Capture the cell that displays the provided text and extract its (X, Y) central coordinate. 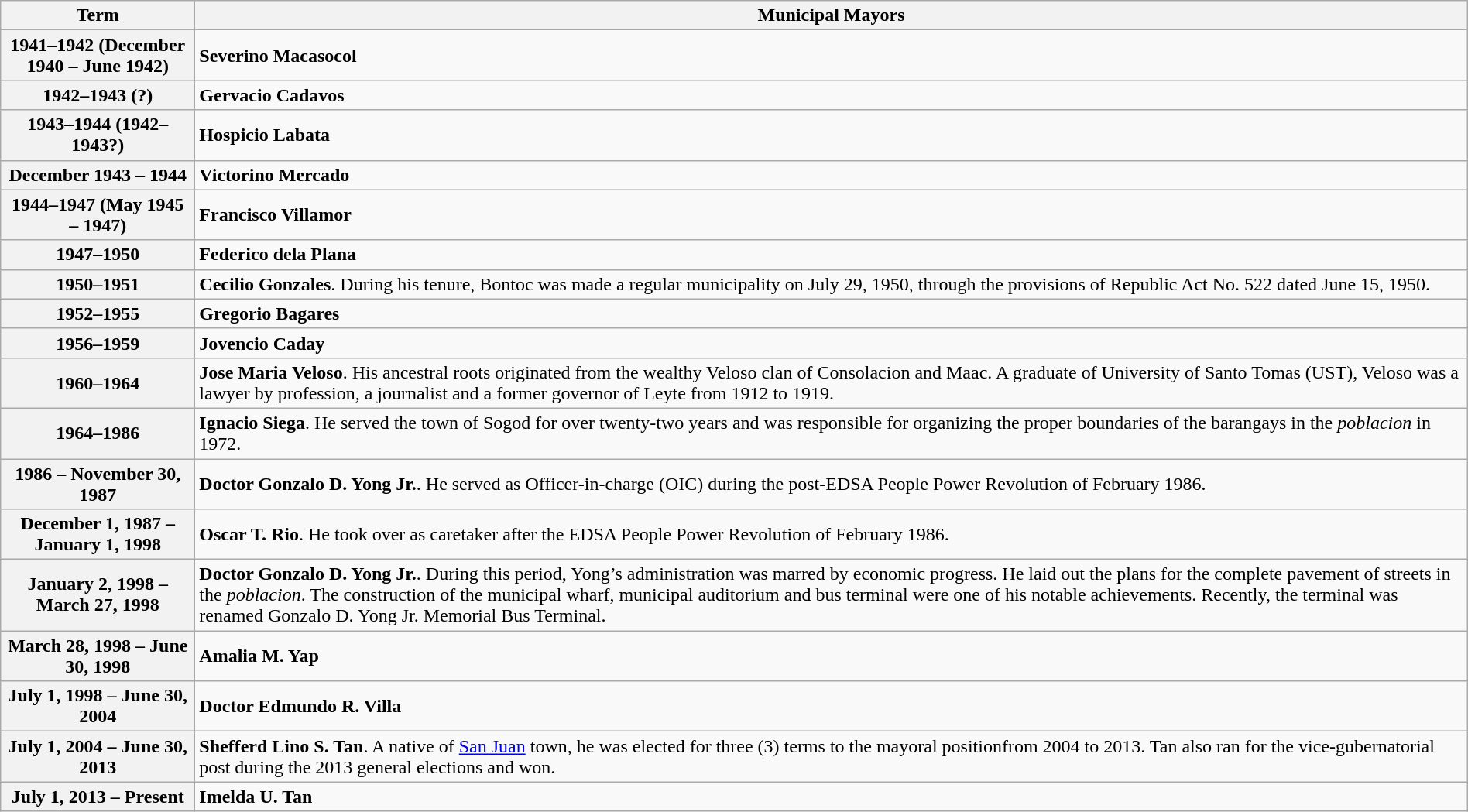
March 28, 1998 – June 30, 1998 (98, 656)
Gervacio Cadavos (832, 95)
July 1, 1998 – June 30, 2004 (98, 706)
Federico dela Plana (832, 255)
January 2, 1998 – March 27, 1998 (98, 595)
Severino Macasocol (832, 56)
December 1, 1987 – January 1, 1998 (98, 534)
1941–1942 (December 1940 – June 1942) (98, 56)
Doctor Edmundo R. Villa (832, 706)
Gregorio Bagares (832, 313)
Imelda U. Tan (832, 797)
Francisco Villamor (832, 215)
Hospicio Labata (832, 135)
Municipal Mayors (832, 15)
1956–1959 (98, 343)
Oscar T. Rio. He took over as caretaker after the EDSA People Power Revolution of February 1986. (832, 534)
1944–1947 (May 1945 – 1947) (98, 215)
July 1, 2013 – Present (98, 797)
Term (98, 15)
1943–1944 (1942–1943?) (98, 135)
1960–1964 (98, 382)
Doctor Gonzalo D. Yong Jr.. He served as Officer-in-charge (OIC) during the post-EDSA People Power Revolution of February 1986. (832, 483)
1986 – November 30, 1987 (98, 483)
1942–1943 (?) (98, 95)
December 1943 – 1944 (98, 175)
1952–1955 (98, 313)
Amalia M. Yap (832, 656)
1964–1986 (98, 433)
Jovencio Caday (832, 343)
1950–1951 (98, 284)
Victorino Mercado (832, 175)
July 1, 2004 – June 30, 2013 (98, 757)
1947–1950 (98, 255)
